Scan for the cell matching the given text and deliver its [X, Y] coordinate at center. 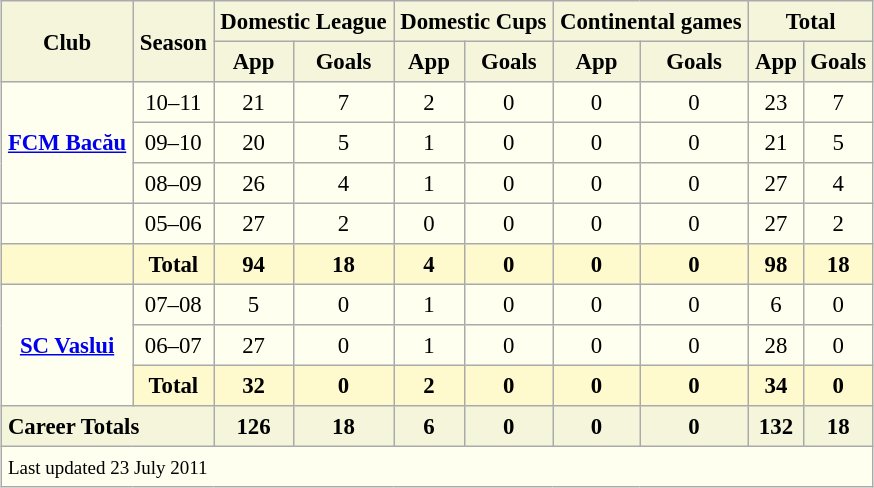
132 [776, 426]
94 [254, 264]
32 [254, 385]
06–07 [174, 345]
SC Vaslui [67, 345]
Domestic League [304, 21]
07–08 [174, 304]
Career Totals [107, 426]
09–10 [174, 142]
Season [174, 42]
Club [67, 42]
23 [776, 102]
Domestic Cups [474, 21]
28 [776, 345]
126 [254, 426]
98 [776, 264]
20 [254, 142]
34 [776, 385]
Last updated 23 July 2011 [437, 466]
05–06 [174, 223]
FCM Bacău [67, 143]
08–09 [174, 183]
10–11 [174, 102]
Continental games [650, 21]
26 [254, 183]
